Locate the cell with the specified text and output its (x, y) center coordinate. 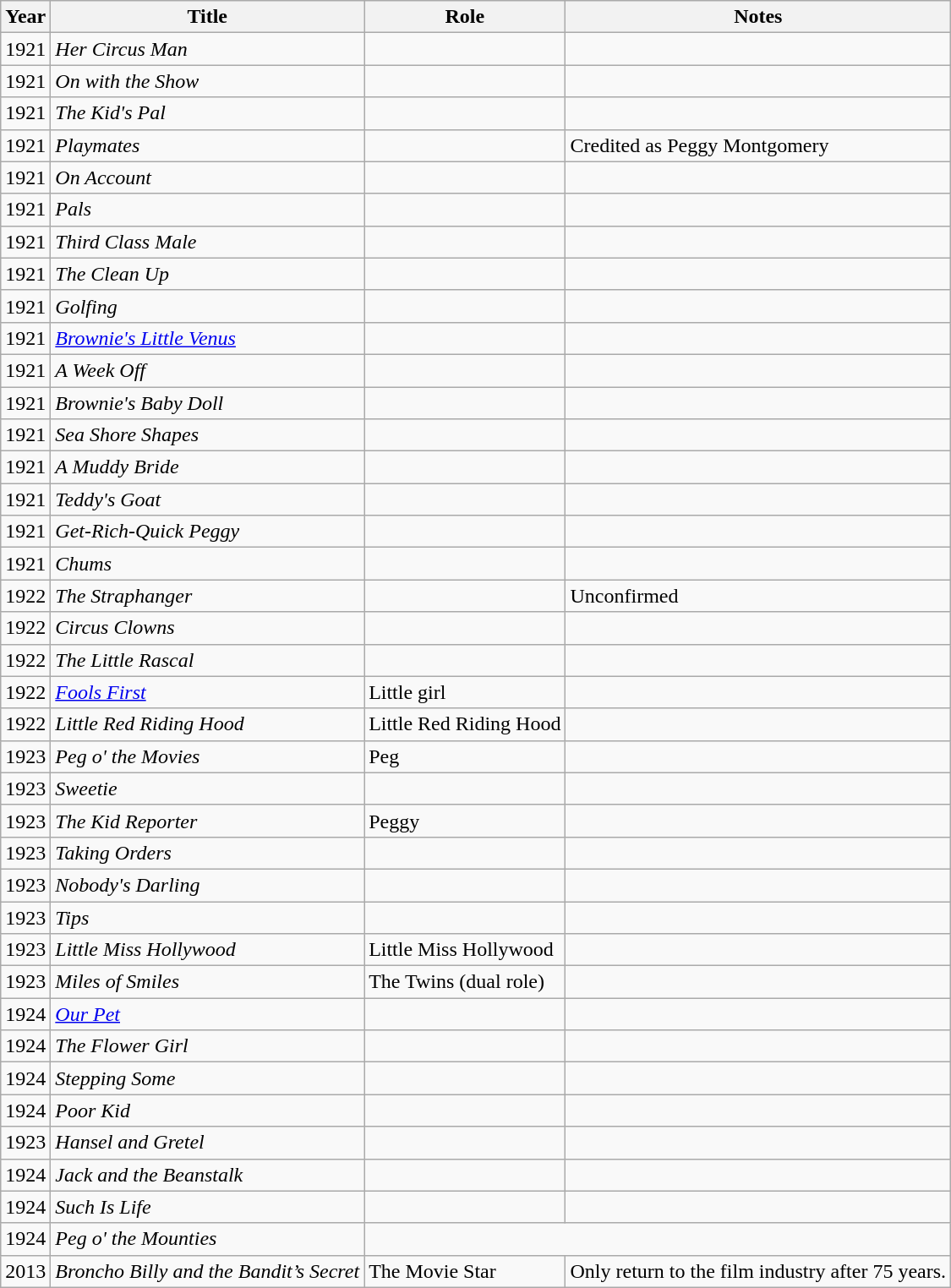
Brownie's Little Venus (208, 338)
Miles of Smiles (208, 982)
Tips (208, 917)
Teddy's Goat (208, 499)
On Account (208, 177)
Role (465, 17)
On with the Show (208, 81)
The Straphanger (208, 596)
Brownie's Baby Doll (208, 403)
Third Class Male (208, 242)
Her Circus Man (208, 49)
Peg (465, 756)
Poor Kid (208, 1111)
The Clean Up (208, 274)
Pals (208, 210)
The Kid's Pal (208, 113)
Fools First (208, 692)
Hansel and Gretel (208, 1143)
Only return to the film industry after 75 years. (758, 1271)
Title (208, 17)
Chums (208, 564)
The Movie Star (465, 1271)
Credited as Peggy Montgomery (758, 145)
Playmates (208, 145)
Circus Clowns (208, 628)
Peg o' the Movies (208, 756)
Golfing (208, 306)
Little girl (465, 692)
Year (25, 17)
The Kid Reporter (208, 821)
The Flower Girl (208, 1046)
Peg o' the Mounties (208, 1239)
Sea Shore Shapes (208, 435)
Peggy (465, 821)
Nobody's Darling (208, 885)
Broncho Billy and the Bandit’s Secret (208, 1271)
The Little Rascal (208, 660)
Such Is Life (208, 1207)
A Muddy Bride (208, 467)
Notes (758, 17)
Unconfirmed (758, 596)
Our Pet (208, 1014)
A Week Off (208, 370)
Get-Rich-Quick Peggy (208, 532)
The Twins (dual role) (465, 982)
Stepping Some (208, 1078)
2013 (25, 1271)
Sweetie (208, 789)
Taking Orders (208, 853)
Jack and the Beanstalk (208, 1175)
